Search for the cell housing the specified text and yield its (X, Y) center coordinate. 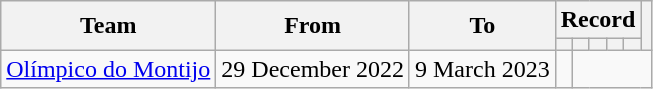
Record (598, 20)
29 December 2022 (313, 69)
Olímpico do Montijo (108, 69)
To (482, 26)
Team (108, 26)
From (313, 26)
9 March 2023 (482, 69)
